Pinpoint the cell where the given text exists, returning its [x, y] midpoint coordinate. 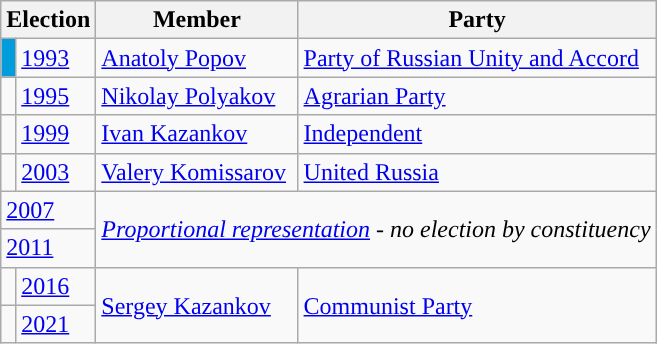
Party of Russian Unity and Accord [477, 58]
Party [477, 20]
Valery Komissarov [197, 172]
1993 [56, 58]
Communist Party [477, 305]
United Russia [477, 172]
2016 [56, 286]
Member [197, 20]
Election [48, 20]
Nikolay Polyakov [197, 96]
2011 [48, 248]
1995 [56, 96]
Proportional representation - no election by constituency [376, 229]
Agrarian Party [477, 96]
Anatoly Popov [197, 58]
1999 [56, 134]
2021 [56, 324]
Independent [477, 134]
2007 [48, 210]
Ivan Kazankov [197, 134]
Sergey Kazankov [197, 305]
2003 [56, 172]
